Return (X, Y) of the center of cell containing provided text 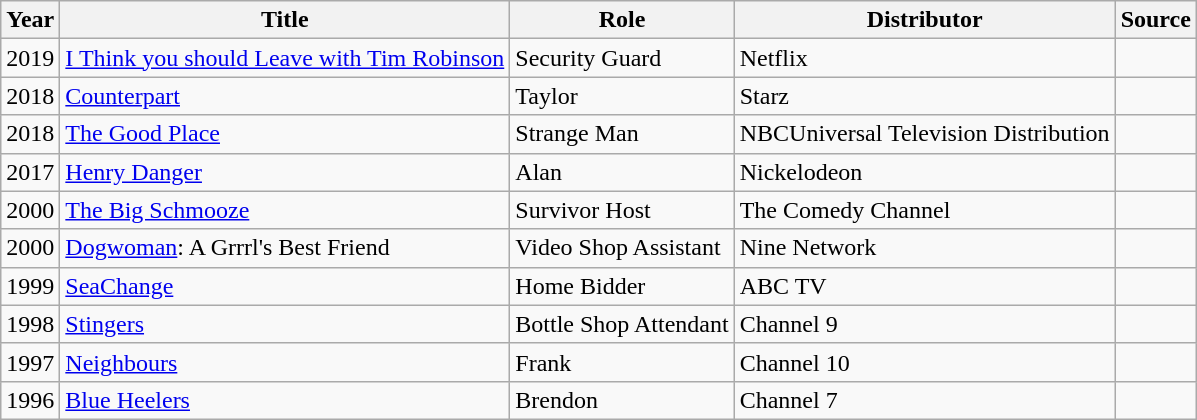
Survivor Host (622, 210)
Strange Man (622, 134)
Frank (622, 362)
Counterpart (285, 96)
Netflix (924, 58)
ABC TV (924, 286)
Role (622, 20)
The Comedy Channel (924, 210)
SeaChange (285, 286)
Bottle Shop Attendant (622, 324)
Alan (622, 172)
Channel 9 (924, 324)
Year (30, 20)
Home Bidder (622, 286)
Channel 10 (924, 362)
I Think you should Leave with Tim Robinson (285, 58)
1996 (30, 400)
Starz (924, 96)
Blue Heelers (285, 400)
Nickelodeon (924, 172)
1997 (30, 362)
Taylor (622, 96)
Nine Network (924, 248)
The Good Place (285, 134)
Security Guard (622, 58)
Neighbours (285, 362)
Dogwoman: A Grrrl's Best Friend (285, 248)
Source (1156, 20)
2017 (30, 172)
1999 (30, 286)
Stingers (285, 324)
Distributor (924, 20)
1998 (30, 324)
The Big Schmooze (285, 210)
Brendon (622, 400)
Channel 7 (924, 400)
Video Shop Assistant (622, 248)
Title (285, 20)
2019 (30, 58)
NBCUniversal Television Distribution (924, 134)
Henry Danger (285, 172)
